Identify which cell holds the provided text, then report its [x, y] central coordinate. 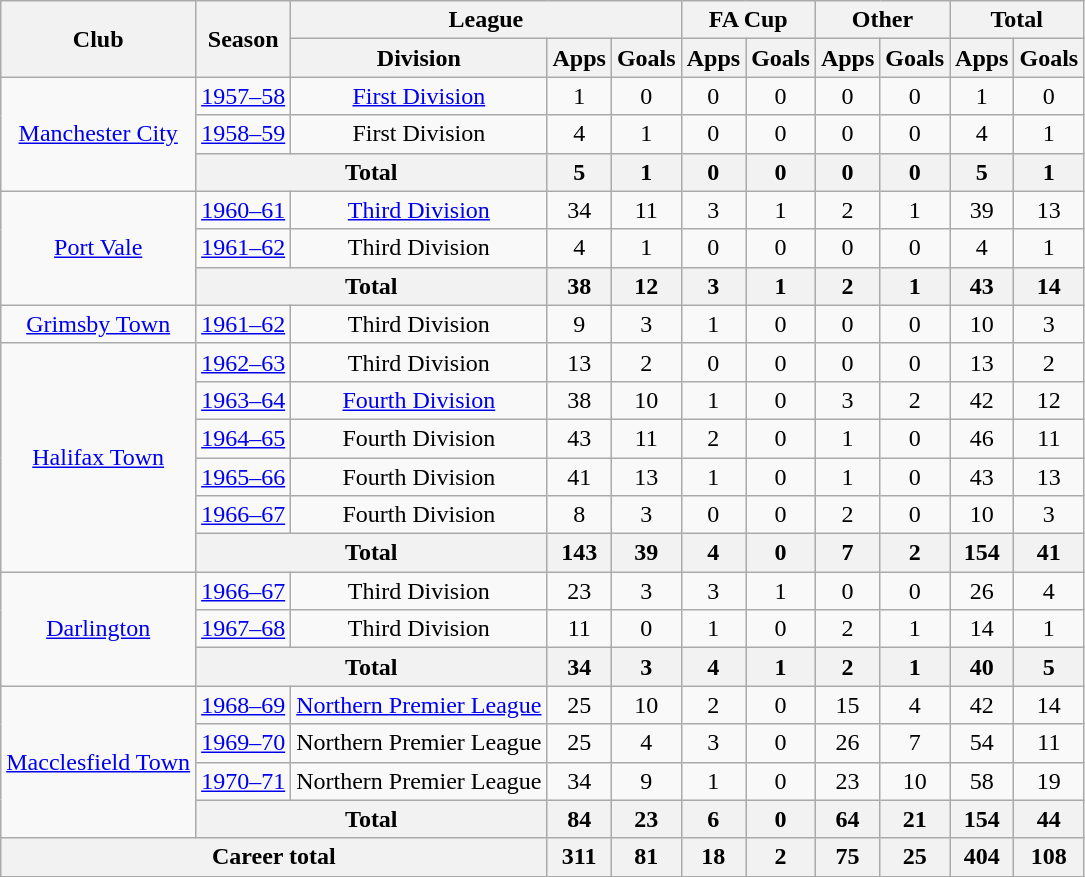
1962–63 [244, 362]
404 [982, 857]
Other [882, 20]
1964–65 [244, 438]
75 [847, 857]
1960–61 [244, 210]
Career total [274, 857]
8 [579, 515]
84 [579, 819]
FA Cup [748, 20]
Macclesfield Town [98, 762]
6 [713, 819]
Division [419, 58]
15 [847, 705]
Port Vale [98, 248]
81 [646, 857]
1970–71 [244, 781]
143 [579, 553]
1968–69 [244, 705]
Season [244, 39]
58 [982, 781]
1963–64 [244, 400]
46 [982, 438]
311 [579, 857]
21 [915, 819]
19 [1049, 781]
44 [1049, 819]
Darlington [98, 629]
Grimsby Town [98, 324]
64 [847, 819]
1967–68 [244, 629]
Manchester City [98, 134]
1957–58 [244, 96]
1958–59 [244, 134]
18 [713, 857]
Halifax Town [98, 457]
40 [982, 667]
League [486, 20]
1969–70 [244, 743]
108 [1049, 857]
54 [982, 743]
1965–66 [244, 477]
Club [98, 39]
